Locate the cell with the specified text and output its [x, y] center coordinate. 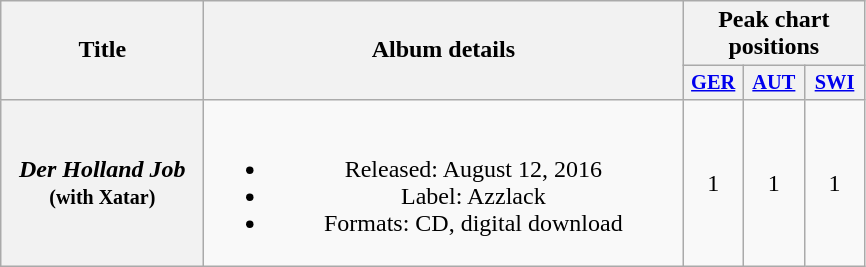
Album details [444, 50]
Released: August 12, 2016Label: AzzlackFormats: CD, digital download [444, 182]
SWI [834, 83]
Peak chart positions [774, 34]
GER [714, 83]
Der Holland Job(with Xatar) [102, 182]
AUT [774, 83]
Title [102, 50]
